From the cell containing the given text, extract its center point as (x, y) coordinate. 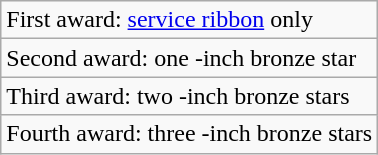
Second award: one -inch bronze star (190, 58)
Third award: two -inch bronze stars (190, 96)
First award: service ribbon only (190, 20)
Fourth award: three -inch bronze stars (190, 134)
